Locate the cell with the specified text and output its [x, y] center coordinate. 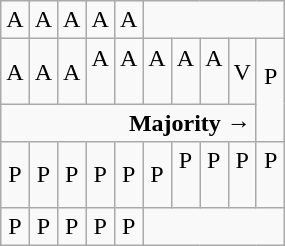
Majority → [129, 123]
V [242, 72]
